Detect which cell encompasses the target text, then output its (X, Y) center coordinate. 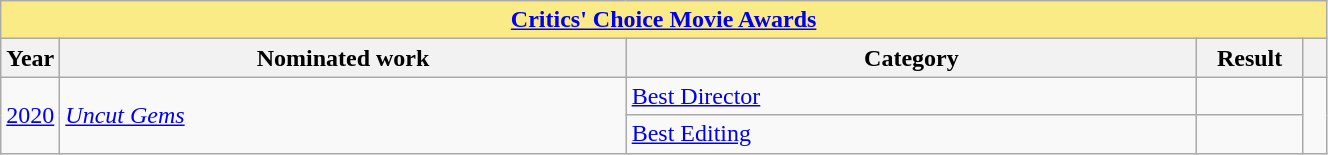
Critics' Choice Movie Awards (664, 20)
2020 (30, 115)
Best Editing (912, 134)
Best Director (912, 96)
Uncut Gems (343, 115)
Category (912, 58)
Year (30, 58)
Result (1250, 58)
Nominated work (343, 58)
